Detect which cell encompasses the target text, then output its [x, y] center coordinate. 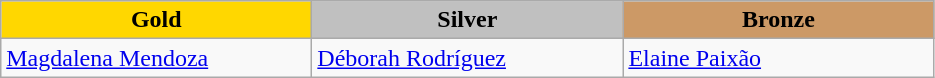
Déborah Rodríguez [468, 58]
Gold [156, 20]
Silver [468, 20]
Bronze [778, 20]
Magdalena Mendoza [156, 58]
Elaine Paixão [778, 58]
